Scan for the cell matching the given text and deliver its (x, y) coordinate at center. 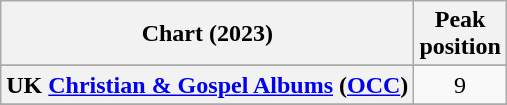
UK Christian & Gospel Albums (OCC) (208, 85)
Peak position (460, 34)
Chart (2023) (208, 34)
9 (460, 85)
